Scan for the cell matching the given text and deliver its [x, y] coordinate at center. 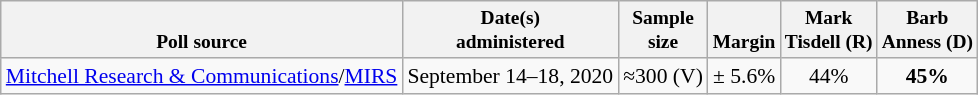
Samplesize [663, 30]
BarbAnness (D) [927, 30]
Date(s)administered [510, 30]
Margin [744, 30]
± 5.6% [744, 76]
Poll source [202, 30]
≈300 (V) [663, 76]
Mitchell Research & Communications/MIRS [202, 76]
September 14–18, 2020 [510, 76]
44% [828, 76]
45% [927, 76]
MarkTisdell (R) [828, 30]
